Return the [x, y] coordinate for the center point of the cell that contains the specified text.  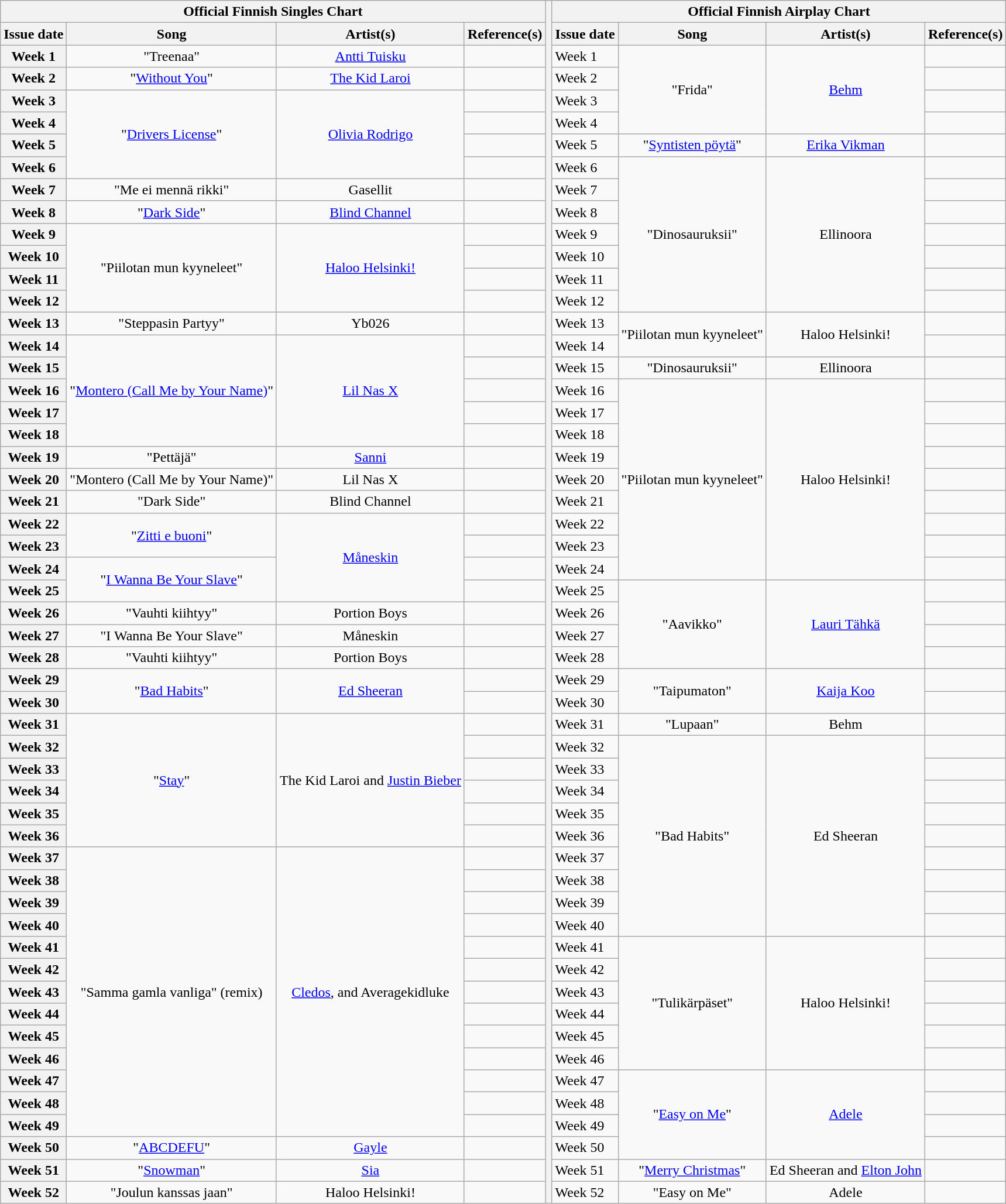
Kaija Koo [845, 691]
Erika Vikman [845, 145]
"Without You" [172, 78]
"Tulikärpäset" [692, 1003]
"Taipumaton" [692, 691]
Gasellit [370, 190]
Olivia Rodrigo [370, 134]
Antti Tuisku [370, 56]
"Aavikko" [692, 624]
Ed Sheeran and Elton John [845, 1170]
Yb026 [370, 324]
"Joulun kanssas jaan" [172, 1192]
"Merry Christmas" [692, 1170]
"Steppasin Partyy" [172, 324]
"Pettäjä" [172, 457]
"Syntisten pöytä" [692, 145]
Cledos, and Averagekidluke [370, 992]
"Samma gamla vanliga" (remix) [172, 992]
The Kid Laroi [370, 78]
"Zitti e buoni" [172, 535]
"Snowman" [172, 1170]
"Stay" [172, 780]
Sia [370, 1170]
"Me ei mennä rikki" [172, 190]
"Treenaa" [172, 56]
Sanni [370, 457]
Gayle [370, 1148]
Lauri Tähkä [845, 624]
"ABCDEFU" [172, 1148]
The Kid Laroi and Justin Bieber [370, 780]
Official Finnish Airplay Chart [779, 12]
"Frida" [692, 90]
"Lupaan" [692, 725]
Official Finnish Singles Chart [273, 12]
"Drivers License" [172, 134]
